Return the (x, y) coordinate for the center point of the cell that contains the specified text.  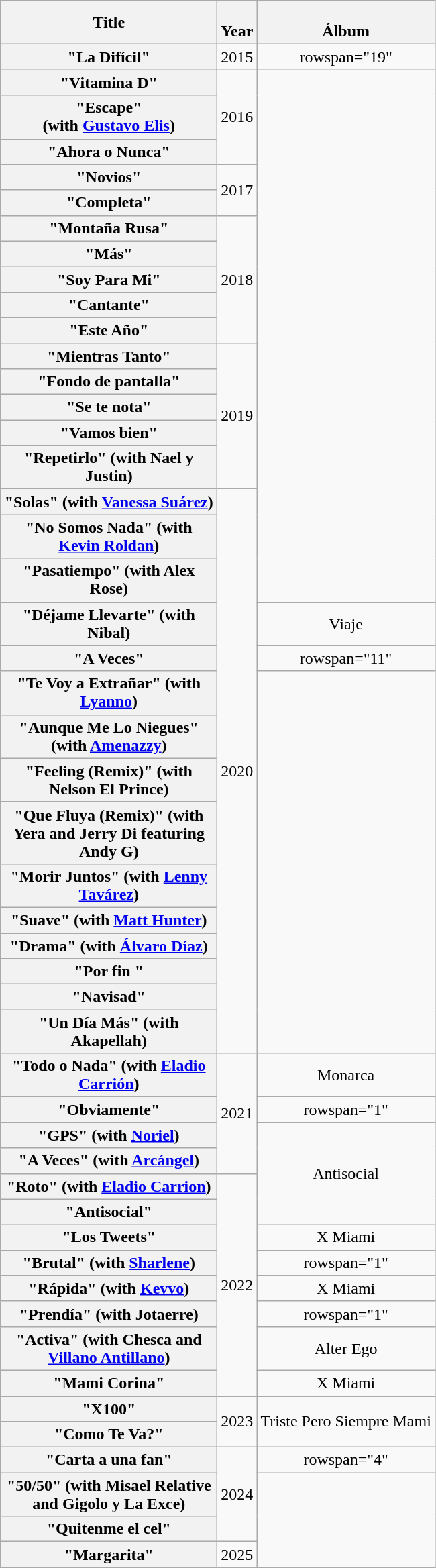
Alter Ego (346, 1349)
"Completa" (109, 203)
"Todo o Nada" (with Eladio Carrión) (109, 1075)
"Novios" (109, 177)
"Fondo de pantalla" (109, 382)
"Quitenme el cel" (109, 1529)
"Mientras Tanto" (109, 356)
"Ahora o Nunca" (109, 152)
rowspan="4" (346, 1460)
"Obviamente" (109, 1110)
"Prendía" (with Jotaerre) (109, 1314)
Viaje (346, 624)
2024 (237, 1495)
Year (237, 23)
"Más" (109, 254)
2016 (237, 117)
"La Difícil" (109, 57)
"Este Año" (109, 330)
"Cantante" (109, 305)
"A Veces" (with Arcángel) (109, 1161)
rowspan="19" (346, 57)
Triste Pero Siempre Mami (346, 1421)
Title (109, 23)
2018 (237, 279)
"Vitamina D" (109, 83)
"Drama" (with Álvaro Díaz) (109, 945)
"Morir Juntos" (with Lenny Tavárez) (109, 886)
2023 (237, 1421)
"Soy Para Mi" (109, 279)
"No Somos Nada" (with Kevin Roldan) (109, 537)
Monarca (346, 1075)
"X100" (109, 1408)
"50/50" (with Misael Relative and Gigolo y La Exce) (109, 1495)
"Déjame Llevarte" (with Nibal) (109, 624)
"Te Voy a Extrañar" (with Lyanno) (109, 692)
"Antisocial" (109, 1212)
2017 (237, 190)
"Margarita" (109, 1555)
"Por fin " (109, 972)
"Que Fluya (Remix)" (with Yera and Jerry Di featuring Andy G) (109, 833)
"Rápida" (with Kevvo) (109, 1288)
"Los Tweets" (109, 1237)
"Solas" (with Vanessa Suárez) (109, 502)
"Suave" (with Matt Hunter) (109, 920)
"Pasatiempo" (with Alex Rose) (109, 580)
2021 (237, 1114)
rowspan="11" (346, 658)
"Roto" (with Eladio Carrion) (109, 1186)
"Activa" (with Chesca and Villano Antillano) (109, 1349)
Antisocial (346, 1173)
2020 (237, 772)
"GPS" (with Noriel) (109, 1135)
"Como Te Va?" (109, 1434)
Álbum (346, 23)
"Repetirlo" (with Nael y Justin) (109, 467)
2019 (237, 416)
"Escape" (with Gustavo Elis) (109, 117)
"Navisad" (109, 997)
"Montaña Rusa" (109, 228)
"Aunque Me Lo Niegues" (with Amenazzy) (109, 737)
"Un Día Más" (with Akapellah) (109, 1032)
"A Veces" (109, 658)
"Mami Corina" (109, 1383)
"Feeling (Remix)" (with Nelson El Prince) (109, 780)
2015 (237, 57)
2025 (237, 1555)
2022 (237, 1285)
"Brutal" (with Sharlene) (109, 1263)
"Vamos bien" (109, 433)
"Carta a una fan" (109, 1460)
"Se te nota" (109, 407)
